Output the [x, y] coordinate of the center of the cell containing the given text.  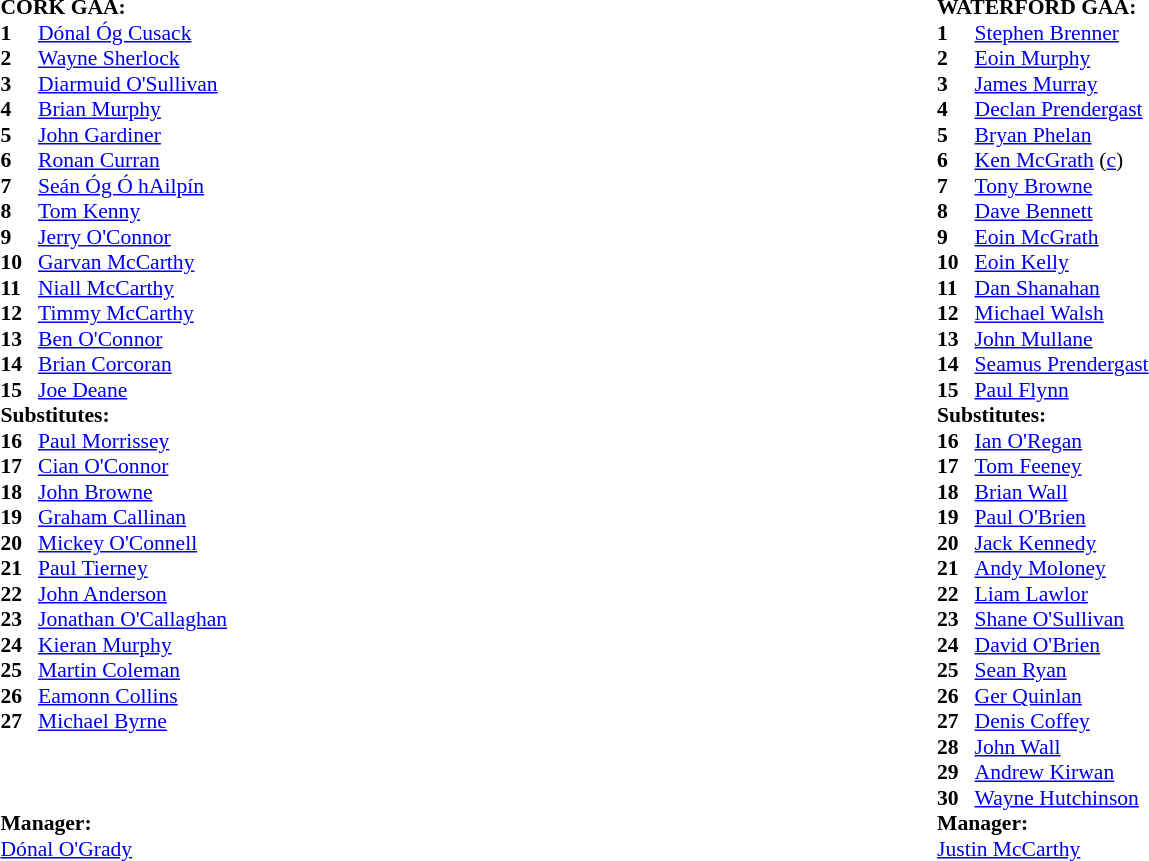
Ben O'Connor [132, 339]
Kieran Murphy [132, 645]
Brian Murphy [132, 109]
Michael Byrne [132, 721]
Jonathan O'Callaghan [132, 619]
Garvan McCarthy [132, 263]
Eamonn Collins [132, 696]
Paul Morrissey [132, 441]
John Gardiner [132, 135]
Jerry O'Connor [132, 237]
30 [956, 798]
Brian Corcoran [132, 365]
Tom Kenny [132, 211]
Timmy McCarthy [132, 313]
29 [956, 773]
Wayne Sherlock [132, 59]
John Browne [132, 492]
John Anderson [132, 594]
Martin Coleman [132, 671]
Niall McCarthy [132, 288]
Joe Deane [132, 390]
Diarmuid O'Sullivan [132, 84]
Manager: [114, 823]
28 [956, 747]
Seán Óg Ó hAilpín [132, 186]
Substitutes: [114, 415]
Graham Callinan [132, 517]
Mickey O'Connell [132, 543]
Ronan Curran [132, 161]
Cian O'Connor [132, 467]
Dónal Óg Cusack [132, 33]
Paul Tierney [132, 569]
